For the text-containing cell, return its midpoint in (x, y) coordinate format. 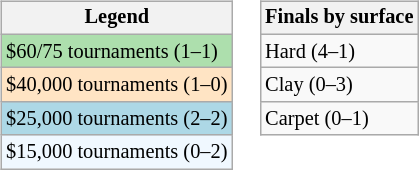
Hard (4–1) (339, 51)
$15,000 tournaments (0–2) (116, 152)
Carpet (0–1) (339, 119)
Finals by surface (339, 18)
$40,000 tournaments (1–0) (116, 85)
Clay (0–3) (339, 85)
$25,000 tournaments (2–2) (116, 119)
$60/75 tournaments (1–1) (116, 51)
Legend (116, 18)
